Return the [X, Y] coordinate for the center point of the cell that contains the specified text.  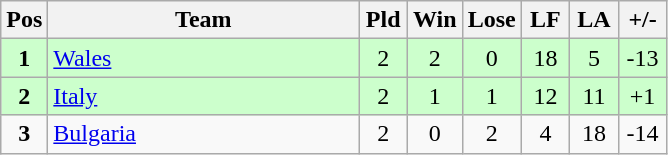
Lose [492, 20]
4 [546, 134]
-13 [642, 58]
11 [594, 96]
Win [434, 20]
12 [546, 96]
3 [24, 134]
Pld [384, 20]
LA [594, 20]
-14 [642, 134]
Italy [204, 96]
LF [546, 20]
Wales [204, 58]
5 [594, 58]
Pos [24, 20]
Bulgaria [204, 134]
Team [204, 20]
+/- [642, 20]
+1 [642, 96]
